Extract the (X, Y) coordinate from the center of the cell holding the provided text.  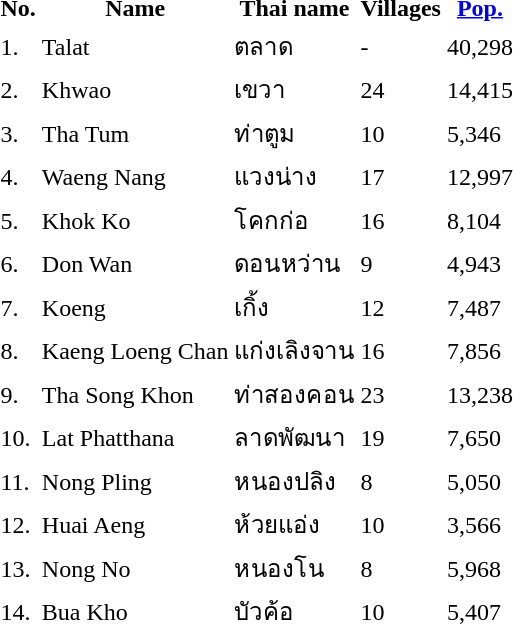
ท่าสองคอน (294, 394)
ลาดพัฒนา (294, 438)
Don Wan (135, 264)
17 (400, 176)
- (400, 46)
โคกก่อ (294, 220)
23 (400, 394)
ดอนหว่าน (294, 264)
9 (400, 264)
Huai Aeng (135, 524)
Talat (135, 46)
Khwao (135, 90)
Nong Pling (135, 481)
เกิ้ง (294, 307)
19 (400, 438)
24 (400, 90)
ตลาด (294, 46)
Kaeng Loeng Chan (135, 350)
ห้วยแอ่ง (294, 524)
Lat Phatthana (135, 438)
Tha Song Khon (135, 394)
Waeng Nang (135, 176)
Tha Tum (135, 133)
Khok Ko (135, 220)
แวงน่าง (294, 176)
หนองปลิง (294, 481)
ท่าตูม (294, 133)
แก่งเลิงจาน (294, 350)
12 (400, 307)
Koeng (135, 307)
Nong No (135, 568)
หนองโน (294, 568)
เขวา (294, 90)
